Identify which cell holds the provided text, then report its [x, y] central coordinate. 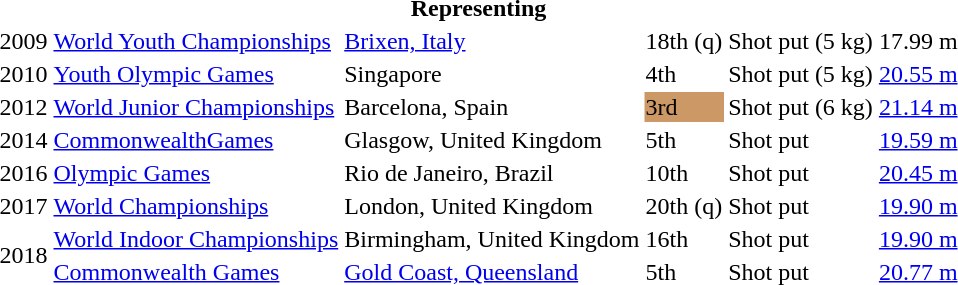
World Indoor Championships [196, 239]
World Junior Championships [196, 107]
Shot put (6 kg) [801, 107]
CommonwealthGames [196, 140]
4th [684, 74]
Olympic Games [196, 173]
Brixen, Italy [492, 41]
5th [684, 140]
Glasgow, United Kingdom [492, 140]
Rio de Janeiro, Brazil [492, 173]
3rd [684, 107]
16th [684, 239]
World Championships [196, 206]
World Youth Championships [196, 41]
London, United Kingdom [492, 206]
Singapore [492, 74]
Youth Olympic Games [196, 74]
Birmingham, United Kingdom [492, 239]
20th (q) [684, 206]
Barcelona, Spain [492, 107]
18th (q) [684, 41]
10th [684, 173]
